Extract the [X, Y] coordinate from the center of the cell holding the provided text.  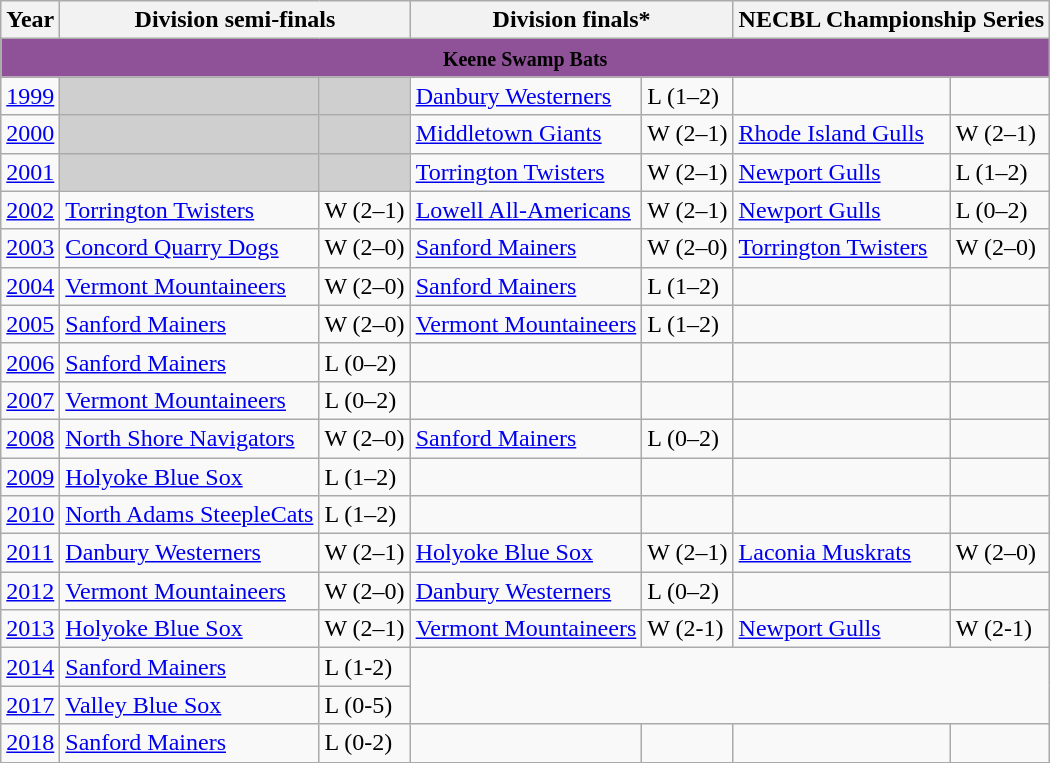
2013 [30, 629]
Valley Blue Sox [190, 705]
2009 [30, 477]
NECBL Championship Series [891, 20]
2005 [30, 324]
North Adams SteepleCats [190, 515]
North Shore Navigators [190, 438]
2003 [30, 248]
2008 [30, 438]
Keene Swamp Bats [526, 58]
2017 [30, 705]
2018 [30, 743]
Rhode Island Gulls [842, 134]
2014 [30, 667]
2002 [30, 210]
Concord Quarry Dogs [190, 248]
2001 [30, 172]
Year [30, 20]
Laconia Muskrats [842, 553]
Division finals* [572, 20]
L (0-5) [364, 705]
1999 [30, 96]
Lowell All-Americans [526, 210]
Division semi-finals [235, 20]
L (1-2) [364, 667]
L (0-2) [364, 743]
2004 [30, 286]
2007 [30, 400]
2006 [30, 362]
Middletown Giants [526, 134]
2012 [30, 591]
2011 [30, 553]
2000 [30, 134]
2010 [30, 515]
